Detect which cell encompasses the target text, then output its (x, y) center coordinate. 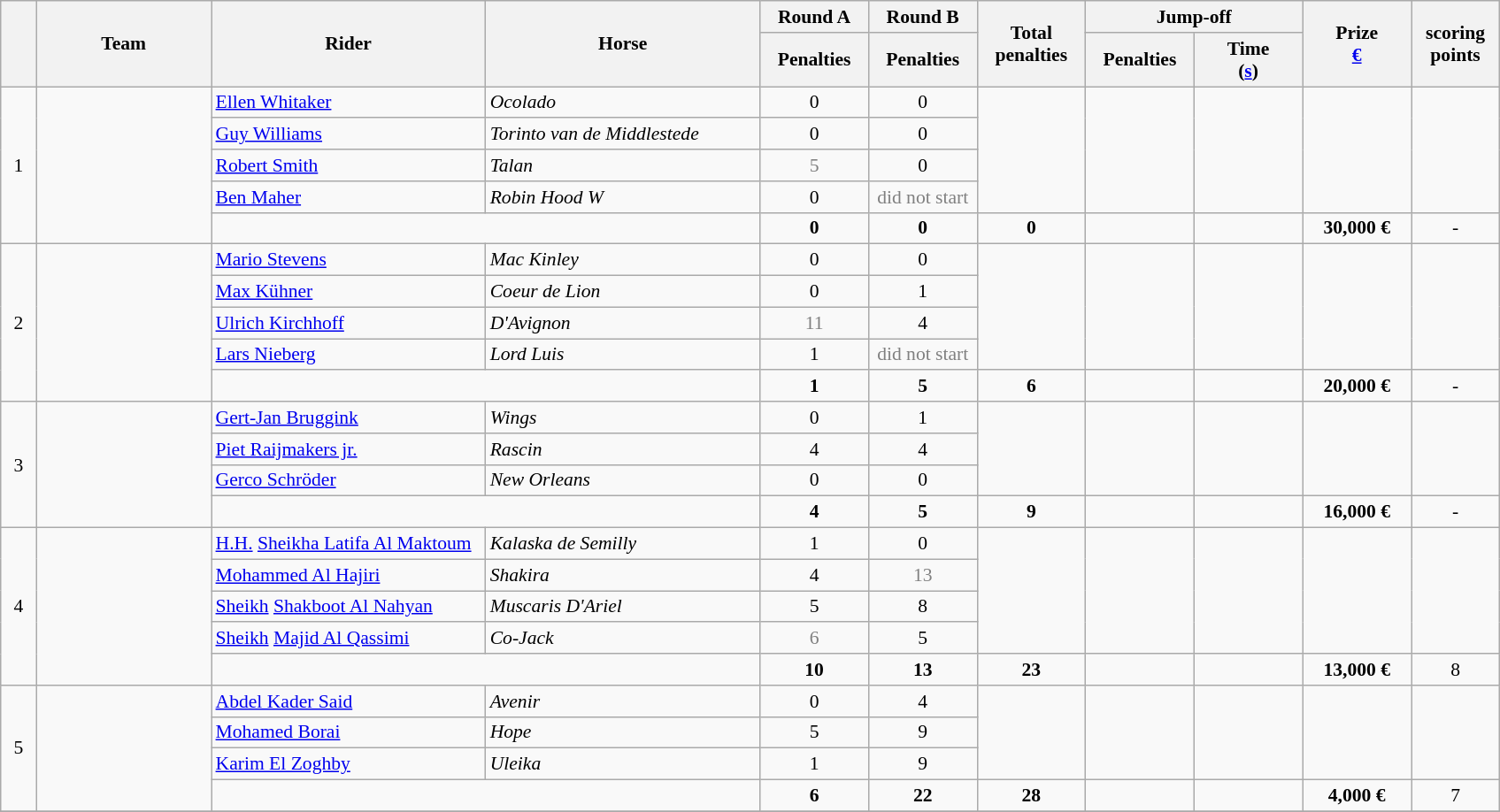
Prize€ (1358, 44)
Co-Jack (623, 639)
13,000 € (1358, 670)
Abdel Kader Said (348, 701)
2 (19, 323)
Karim El Zoghby (348, 764)
Ocolado (623, 103)
Gerco Schröder (348, 480)
Total penalties (1032, 44)
Piet Raijmakers jr. (348, 449)
Lord Luis (623, 355)
Shakira (623, 575)
23 (1032, 670)
Time(s) (1248, 60)
3 (19, 464)
New Orleans (623, 480)
Gert-Jan Bruggink (348, 417)
Guy Williams (348, 134)
Sheikh Majid Al Qassimi (348, 639)
Torinto van de Middlestede (623, 134)
Uleika (623, 764)
Avenir (623, 701)
Max Kühner (348, 292)
Ulrich Kirchhoff (348, 323)
7 (1455, 796)
Robert Smith (348, 165)
scoringpoints (1455, 44)
4,000 € (1358, 796)
16,000 € (1358, 512)
Rascin (623, 449)
Hope (623, 732)
28 (1032, 796)
D'Avignon (623, 323)
Wings (623, 417)
Ben Maher (348, 197)
Jump-off (1195, 17)
10 (814, 670)
Round B (922, 17)
Talan (623, 165)
Mohamed Borai (348, 732)
Muscaris D'Ariel (623, 607)
Sheikh Shakboot Al Nahyan (348, 607)
Lars Nieberg (348, 355)
22 (922, 796)
Mac Kinley (623, 260)
11 (814, 323)
H.H. Sheikha Latifa Al Maktoum (348, 544)
Kalaska de Semilly (623, 544)
20,000 € (1358, 387)
Team (124, 44)
Robin Hood W (623, 197)
Mario Stevens (348, 260)
Round A (814, 17)
Horse (623, 44)
Ellen Whitaker (348, 103)
30,000 € (1358, 228)
Coeur de Lion (623, 292)
Mohammed Al Hajiri (348, 575)
Rider (348, 44)
